Capture the cell that displays the provided text and extract its (X, Y) central coordinate. 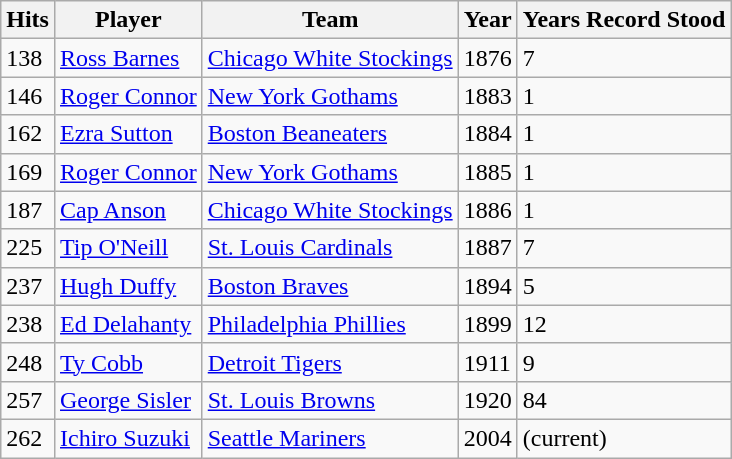
Ezra Sutton (128, 134)
12 (624, 324)
84 (624, 400)
1887 (488, 248)
George Sisler (128, 400)
Ed Delahanty (128, 324)
225 (28, 248)
Years Record Stood (624, 20)
Hits (28, 20)
Player (128, 20)
237 (28, 286)
169 (28, 172)
Ichiro Suzuki (128, 438)
1894 (488, 286)
9 (624, 362)
(current) (624, 438)
Philadelphia Phillies (330, 324)
238 (28, 324)
1911 (488, 362)
2004 (488, 438)
1884 (488, 134)
Year (488, 20)
1883 (488, 96)
146 (28, 96)
Boston Beaneaters (330, 134)
187 (28, 210)
1886 (488, 210)
248 (28, 362)
Ty Cobb (128, 362)
Tip O'Neill (128, 248)
Team (330, 20)
Cap Anson (128, 210)
St. Louis Browns (330, 400)
162 (28, 134)
St. Louis Cardinals (330, 248)
Boston Braves (330, 286)
1885 (488, 172)
1876 (488, 58)
262 (28, 438)
1920 (488, 400)
Detroit Tigers (330, 362)
257 (28, 400)
5 (624, 286)
138 (28, 58)
1899 (488, 324)
Hugh Duffy (128, 286)
Seattle Mariners (330, 438)
Ross Barnes (128, 58)
